Pinpoint the cell where the given text exists, returning its (x, y) midpoint coordinate. 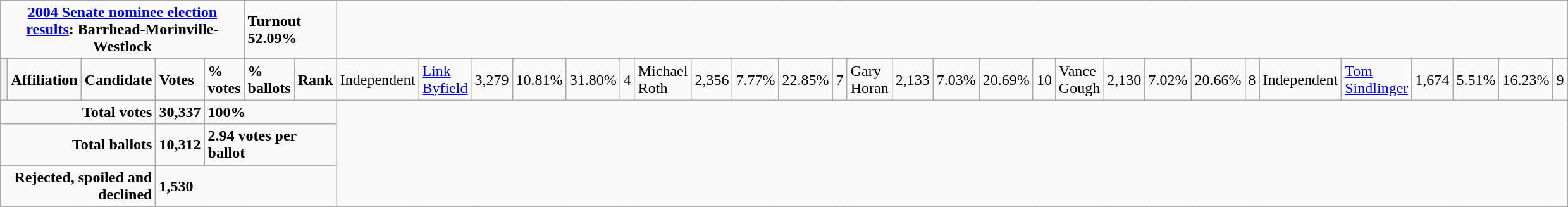
% ballots (269, 80)
1,674 (1432, 80)
Vance Gough (1079, 80)
9 (1560, 80)
% votes (224, 80)
2004 Senate nominee election results: Barrhead-Morinville-Westlock (123, 30)
30,337 (180, 112)
4 (627, 80)
7.03% (956, 80)
16.23% (1526, 80)
10,312 (180, 144)
10.81% (539, 80)
100% (271, 112)
Link Byfield (445, 80)
Affiliation (44, 80)
Rejected, spoiled and declined (78, 186)
5.51% (1476, 80)
31.80% (593, 80)
7.77% (755, 80)
Turnout 52.09% (290, 30)
Total ballots (78, 144)
7 (840, 80)
2,356 (712, 80)
2,133 (912, 80)
Candidate (118, 80)
20.66% (1218, 80)
3,279 (492, 80)
Michael Roth (663, 80)
22.85% (806, 80)
Votes (180, 80)
2,130 (1125, 80)
2.94 votes per ballot (271, 144)
Gary Horan (869, 80)
Rank (315, 80)
1,530 (246, 186)
8 (1252, 80)
7.02% (1168, 80)
10 (1044, 80)
Tom Sindlinger (1376, 80)
Total votes (78, 112)
20.69% (1006, 80)
